Return [X, Y] of the center of cell containing provided text 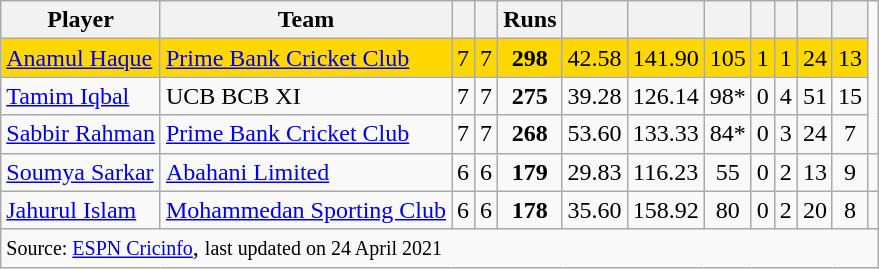
Mohammedan Sporting Club [306, 210]
298 [530, 58]
3 [786, 134]
275 [530, 96]
141.90 [666, 58]
8 [850, 210]
Abahani Limited [306, 172]
55 [728, 172]
15 [850, 96]
Player [81, 20]
35.60 [594, 210]
9 [850, 172]
116.23 [666, 172]
Sabbir Rahman [81, 134]
Source: ESPN Cricinfo, last updated on 24 April 2021 [440, 248]
84* [728, 134]
178 [530, 210]
105 [728, 58]
80 [728, 210]
Runs [530, 20]
Soumya Sarkar [81, 172]
4 [786, 96]
268 [530, 134]
98* [728, 96]
Anamul Haque [81, 58]
158.92 [666, 210]
Jahurul Islam [81, 210]
126.14 [666, 96]
Team [306, 20]
39.28 [594, 96]
29.83 [594, 172]
20 [814, 210]
51 [814, 96]
42.58 [594, 58]
Tamim Iqbal [81, 96]
179 [530, 172]
UCB BCB XI [306, 96]
133.33 [666, 134]
53.60 [594, 134]
